Pinpoint the cell where the given text exists, returning its [X, Y] midpoint coordinate. 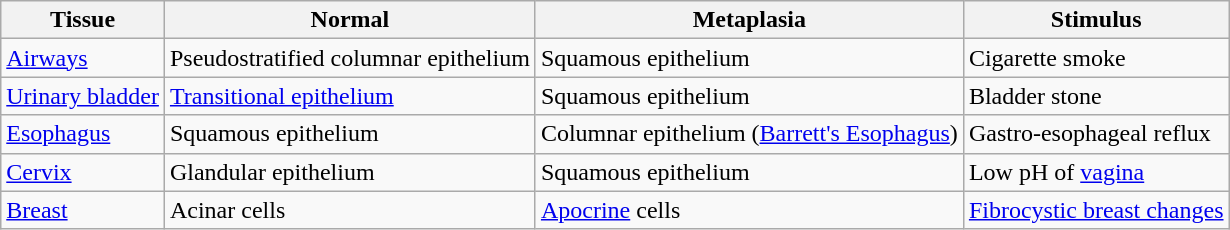
Apocrine cells [749, 210]
Urinary bladder [83, 96]
Columnar epithelium (Barrett's Esophagus) [749, 134]
Airways [83, 58]
Acinar cells [350, 210]
Fibrocystic breast changes [1096, 210]
Glandular epithelium [350, 172]
Stimulus [1096, 20]
Tissue [83, 20]
Cigarette smoke [1096, 58]
Cervix [83, 172]
Transitional epithelium [350, 96]
Metaplasia [749, 20]
Esophagus [83, 134]
Gastro-esophageal reflux [1096, 134]
Breast [83, 210]
Low pH of vagina [1096, 172]
Pseudostratified columnar epithelium [350, 58]
Normal [350, 20]
Bladder stone [1096, 96]
